Detect which cell encompasses the target text, then output its (X, Y) center coordinate. 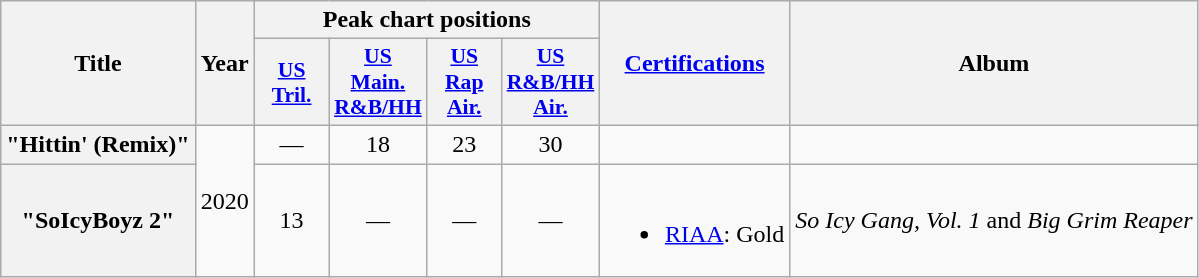
Year (224, 64)
USRapAir. (464, 82)
"SoIcyBoyz 2" (98, 220)
2020 (224, 200)
Peak chart positions (426, 20)
30 (551, 144)
Album (994, 64)
Certifications (694, 64)
18 (378, 144)
USMain.R&B/HH (378, 82)
USTril. (292, 82)
13 (292, 220)
Title (98, 64)
So Icy Gang, Vol. 1 and Big Grim Reaper (994, 220)
USR&B/HHAir. (551, 82)
"Hittin' (Remix)" (98, 144)
RIAA: Gold (694, 220)
23 (464, 144)
